Detect which cell encompasses the target text, then output its (X, Y) center coordinate. 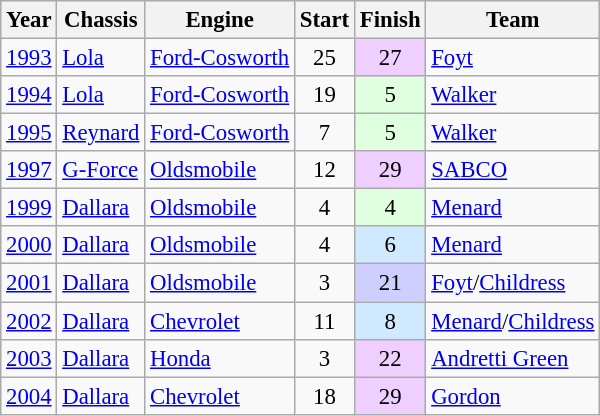
Engine (220, 20)
2001 (29, 283)
7 (325, 133)
18 (325, 396)
22 (390, 358)
SABCO (513, 170)
G-Force (101, 170)
2004 (29, 396)
1999 (29, 208)
2000 (29, 245)
Foyt (513, 58)
Year (29, 20)
Foyt/Childress (513, 283)
2002 (29, 321)
25 (325, 58)
Menard/Childress (513, 321)
1995 (29, 133)
6 (390, 245)
21 (390, 283)
Andretti Green (513, 358)
Start (325, 20)
11 (325, 321)
Honda (220, 358)
2003 (29, 358)
Gordon (513, 396)
Finish (390, 20)
12 (325, 170)
Chassis (101, 20)
8 (390, 321)
1993 (29, 58)
27 (390, 58)
19 (325, 95)
Team (513, 20)
Reynard (101, 133)
1994 (29, 95)
1997 (29, 170)
